Search for the cell housing the specified text and yield its [x, y] center coordinate. 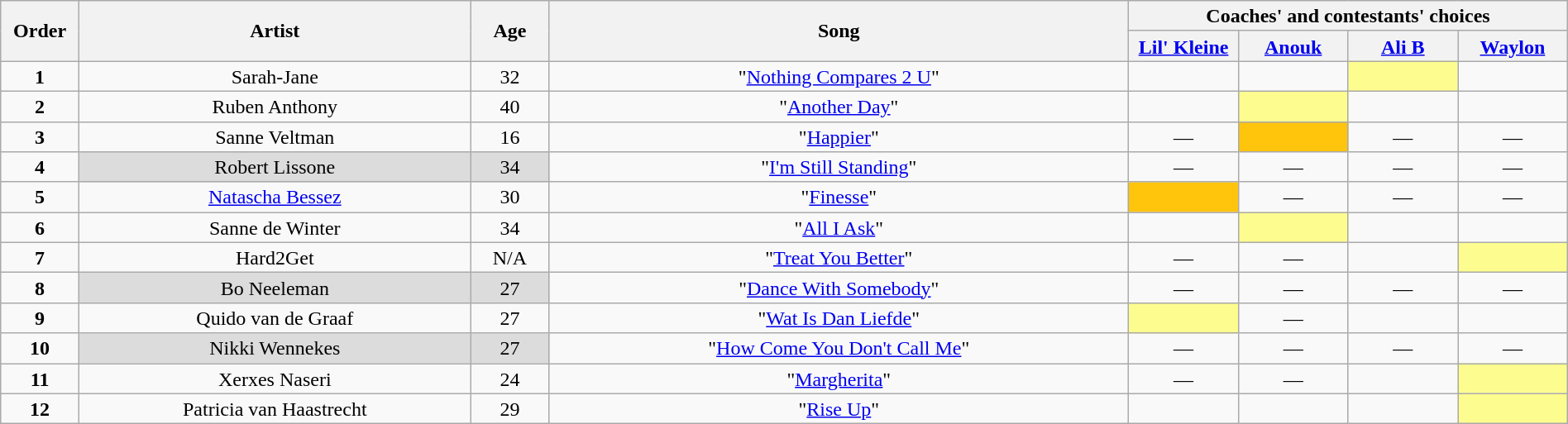
8 [40, 288]
"All I Ask" [839, 228]
Sarah-Jane [275, 76]
Ali B [1403, 46]
3 [40, 137]
"Happier" [839, 137]
1 [40, 76]
Patricia van Haastrecht [275, 408]
9 [40, 317]
Sanne de Winter [275, 228]
Anouk [1293, 46]
Xerxes Naseri [275, 379]
"Margherita" [839, 379]
"Dance With Somebody" [839, 288]
6 [40, 228]
5 [40, 197]
16 [509, 137]
Bo Neeleman [275, 288]
40 [509, 106]
Order [40, 31]
Song [839, 31]
Hard2Get [275, 258]
Nikki Wennekes [275, 349]
10 [40, 349]
"Nothing Compares 2 U" [839, 76]
4 [40, 167]
N/A [509, 258]
"How Come You Don't Call Me" [839, 349]
32 [509, 76]
2 [40, 106]
Age [509, 31]
"Treat You Better" [839, 258]
Lil' Kleine [1184, 46]
Waylon [1513, 46]
"Rise Up" [839, 408]
29 [509, 408]
Robert Lissone [275, 167]
11 [40, 379]
"Another Day" [839, 106]
Sanne Veltman [275, 137]
Natascha Bessez [275, 197]
12 [40, 408]
Coaches' and contestants' choices [1348, 17]
7 [40, 258]
"Wat Is Dan Liefde" [839, 317]
"I'm Still Standing" [839, 167]
Artist [275, 31]
Quido van de Graaf [275, 317]
30 [509, 197]
24 [509, 379]
"Finesse" [839, 197]
Ruben Anthony [275, 106]
